Capture the cell that displays the provided text and extract its (x, y) central coordinate. 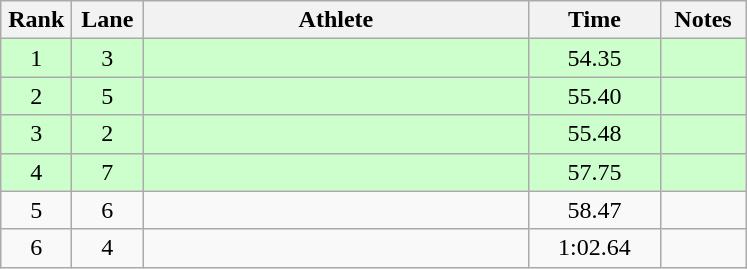
55.48 (594, 134)
Lane (108, 20)
57.75 (594, 172)
55.40 (594, 96)
Notes (703, 20)
54.35 (594, 58)
58.47 (594, 210)
Rank (36, 20)
7 (108, 172)
1 (36, 58)
Time (594, 20)
1:02.64 (594, 248)
Athlete (336, 20)
